Scan for the cell matching the given text and deliver its (X, Y) coordinate at center. 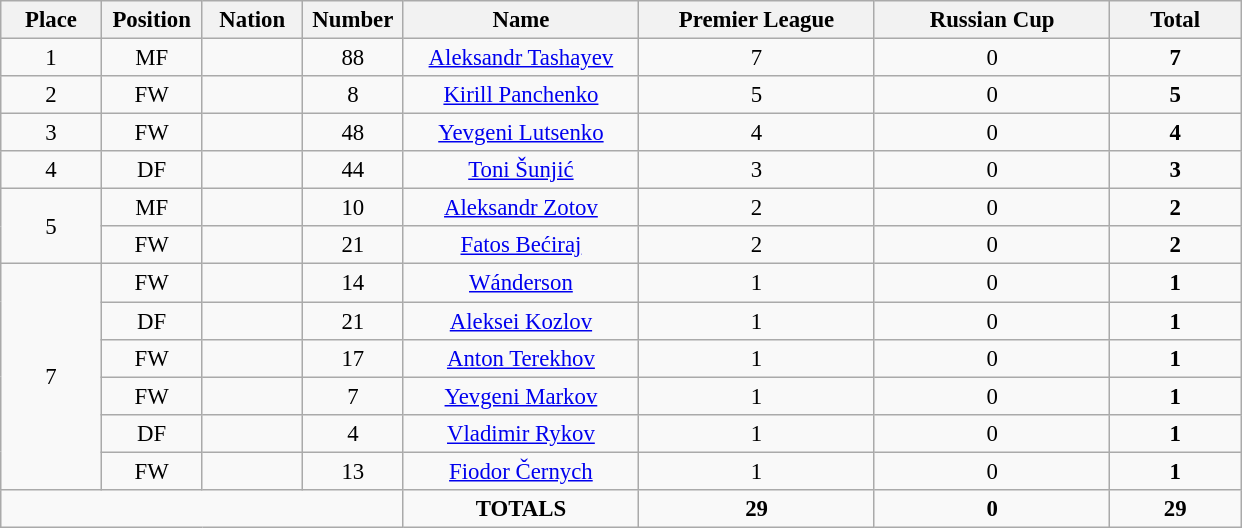
Aleksei Kozlov (521, 321)
48 (354, 133)
Yevgeni Markov (521, 396)
Yevgeni Lutsenko (521, 133)
Kirill Panchenko (521, 95)
Nation (252, 20)
88 (354, 58)
44 (354, 170)
Number (354, 20)
Aleksandr Zotov (521, 208)
14 (354, 283)
Fatos Bećiraj (521, 245)
Aleksandr Tashayev (521, 58)
10 (354, 208)
8 (354, 95)
Premier League (757, 20)
Toni Šunjić (521, 170)
Vladimir Rykov (521, 433)
Total (1176, 20)
13 (354, 471)
17 (354, 358)
Wánderson (521, 283)
Anton Terekhov (521, 358)
Place (52, 20)
Name (521, 20)
Fiodor Černych (521, 471)
TOTALS (521, 509)
Russian Cup (992, 20)
Position (152, 20)
